Determine the [X, Y] coordinate at the center of the cell enclosing the given text.  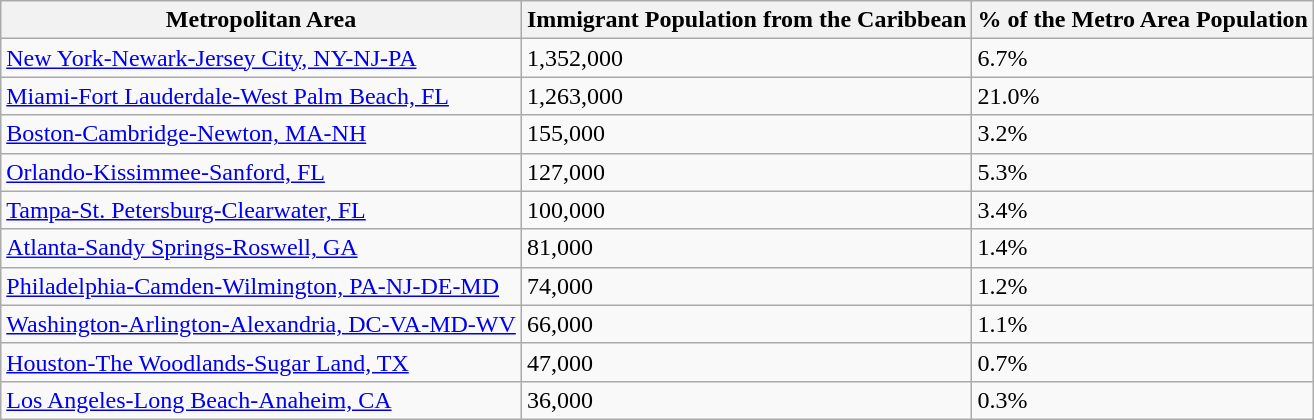
Immigrant Population from the Caribbean [746, 20]
36,000 [746, 400]
155,000 [746, 134]
Tampa-St. Petersburg-Clearwater, FL [262, 210]
New York-Newark-Jersey City, NY-NJ-PA [262, 58]
21.0% [1142, 96]
100,000 [746, 210]
Metropolitan Area [262, 20]
Orlando-Kissimmee-Sanford, FL [262, 172]
Los Angeles-Long Beach-Anaheim, CA [262, 400]
Atlanta-Sandy Springs-Roswell, GA [262, 248]
0.7% [1142, 362]
% of the Metro Area Population [1142, 20]
1,263,000 [746, 96]
3.2% [1142, 134]
Philadelphia-Camden-Wilmington, PA-NJ-DE-MD [262, 286]
Houston-The Woodlands-Sugar Land, TX [262, 362]
1.2% [1142, 286]
3.4% [1142, 210]
127,000 [746, 172]
81,000 [746, 248]
1,352,000 [746, 58]
74,000 [746, 286]
Washington-Arlington-Alexandria, DC-VA-MD-WV [262, 324]
1.1% [1142, 324]
Miami-Fort Lauderdale-West Palm Beach, FL [262, 96]
0.3% [1142, 400]
5.3% [1142, 172]
66,000 [746, 324]
Boston-Cambridge-Newton, MA-NH [262, 134]
1.4% [1142, 248]
6.7% [1142, 58]
47,000 [746, 362]
